Locate the cell with the specified text and output its (x, y) center coordinate. 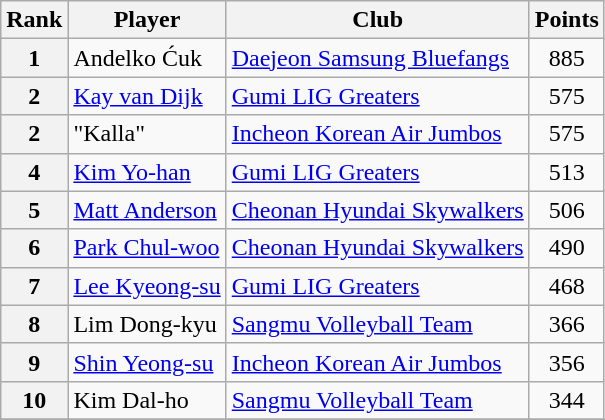
513 (566, 172)
Daejeon Samsung Bluefangs (378, 58)
Andelko Ćuk (147, 58)
5 (34, 210)
Kay van Dijk (147, 96)
356 (566, 362)
1 (34, 58)
4 (34, 172)
8 (34, 324)
"Kalla" (147, 134)
10 (34, 400)
885 (566, 58)
468 (566, 286)
Matt Anderson (147, 210)
Points (566, 20)
7 (34, 286)
Shin Yeong-su (147, 362)
Club (378, 20)
366 (566, 324)
Rank (34, 20)
Park Chul-woo (147, 248)
344 (566, 400)
Kim Dal-ho (147, 400)
Kim Yo-han (147, 172)
Player (147, 20)
9 (34, 362)
506 (566, 210)
6 (34, 248)
Lee Kyeong-su (147, 286)
Lim Dong-kyu (147, 324)
490 (566, 248)
